Capture the cell that displays the provided text and extract its [x, y] central coordinate. 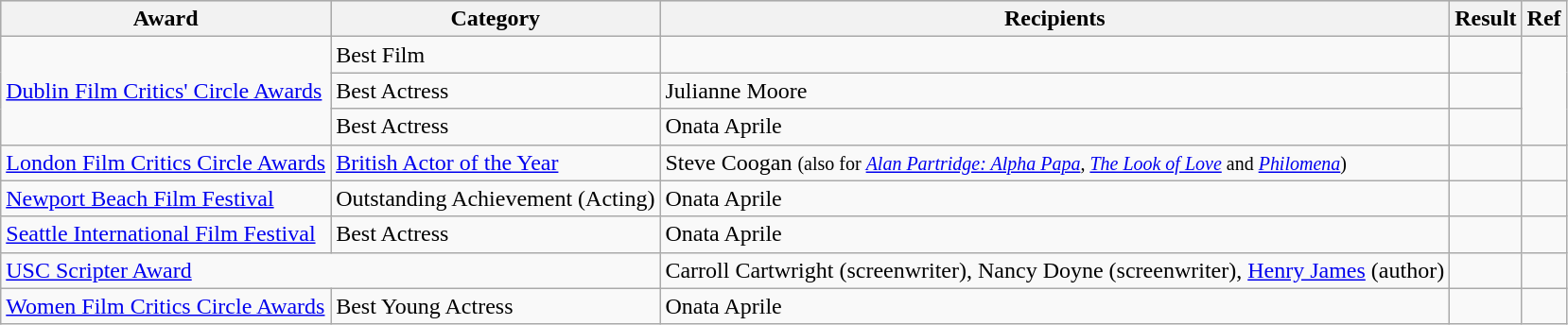
London Film Critics Circle Awards [166, 162]
Steve Coogan (also for Alan Partridge: Alpha Papa, The Look of Love and Philomena) [1055, 162]
Seattle International Film Festival [166, 234]
Best Film [496, 55]
Best Young Actress [496, 306]
Carroll Cartwright (screenwriter), Nancy Doyne (screenwriter), Henry James (author) [1055, 270]
Category [496, 19]
British Actor of the Year [496, 162]
Julianne Moore [1055, 91]
Result [1486, 19]
Dublin Film Critics' Circle Awards [166, 91]
Recipients [1055, 19]
Newport Beach Film Festival [166, 198]
Outstanding Achievement (Acting) [496, 198]
Women Film Critics Circle Awards [166, 306]
Ref [1543, 19]
Award [166, 19]
USC Scripter Award [331, 270]
